Return [X, Y] of the center of cell containing provided text 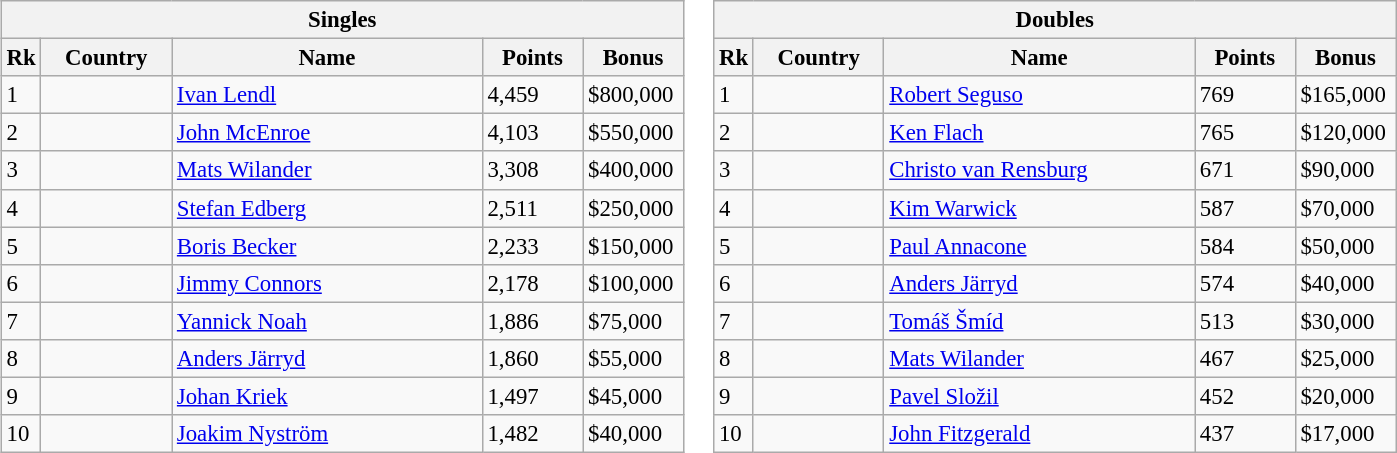
$25,000 [1346, 358]
4,459 [532, 95]
Boris Becker [328, 246]
Johan Kriek [328, 396]
$45,000 [634, 396]
$165,000 [1346, 95]
Ken Flach [1040, 133]
765 [1246, 133]
John McEnroe [328, 133]
587 [1246, 208]
671 [1246, 170]
$55,000 [634, 358]
John Fitzgerald [1040, 434]
$120,000 [1346, 133]
$30,000 [1346, 321]
1,860 [532, 358]
513 [1246, 321]
$17,000 [1346, 434]
2,178 [532, 283]
584 [1246, 246]
$75,000 [634, 321]
$20,000 [1346, 396]
Robert Seguso [1040, 95]
$150,000 [634, 246]
452 [1246, 396]
574 [1246, 283]
$400,000 [634, 170]
$90,000 [1346, 170]
1,482 [532, 434]
1,497 [532, 396]
$550,000 [634, 133]
Tomáš Šmíd [1040, 321]
Jimmy Connors [328, 283]
Kim Warwick [1040, 208]
Doubles [1055, 20]
2,511 [532, 208]
467 [1246, 358]
Joakim Nyström [328, 434]
Pavel Složil [1040, 396]
Yannick Noah [328, 321]
3,308 [532, 170]
$70,000 [1346, 208]
Singles [342, 20]
$50,000 [1346, 246]
Stefan Edberg [328, 208]
$100,000 [634, 283]
Ivan Lendl [328, 95]
$800,000 [634, 95]
Christo van Rensburg [1040, 170]
437 [1246, 434]
1,886 [532, 321]
$250,000 [634, 208]
769 [1246, 95]
Paul Annacone [1040, 246]
4,103 [532, 133]
2,233 [532, 246]
